Search for the cell housing the specified text and yield its (X, Y) center coordinate. 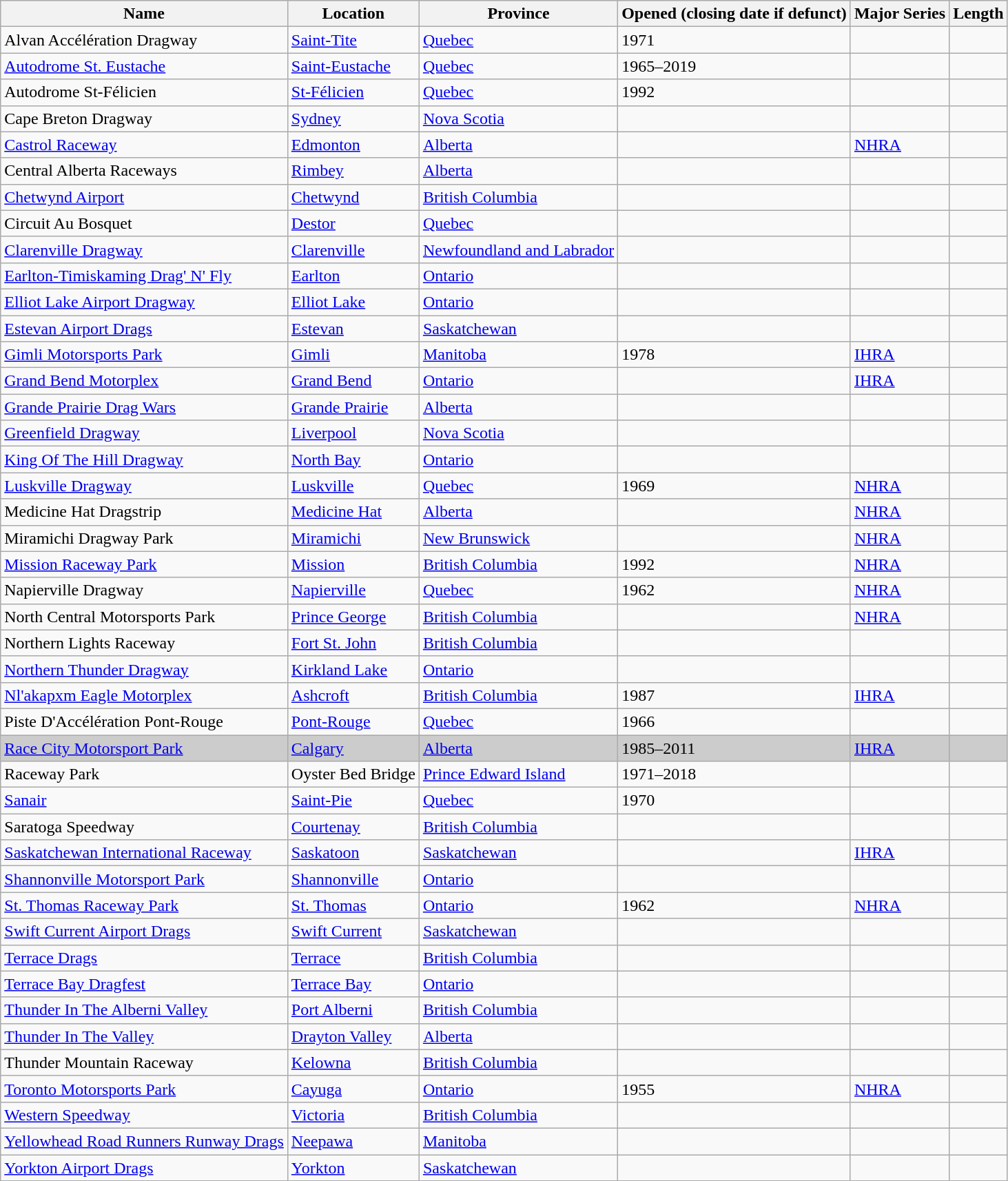
Swift Current Airport Drags (145, 932)
Luskville (353, 486)
Length (978, 14)
Napierville Dragway (145, 590)
Name (145, 14)
Destor (353, 223)
Western Speedway (145, 1115)
Chetwynd Airport (145, 197)
New Brunswick (518, 538)
Clarenville (353, 249)
Thunder Mountain Raceway (145, 1062)
Napierville (353, 590)
Cayuga (353, 1089)
1971–2018 (734, 774)
Race City Motorsport Park (145, 748)
Swift Current (353, 932)
1987 (734, 695)
Victoria (353, 1115)
Earlton (353, 276)
Saskatoon (353, 853)
Northern Thunder Dragway (145, 669)
1971 (734, 40)
Kirkland Lake (353, 669)
St-Félicien (353, 92)
Mission (353, 564)
1985–2011 (734, 748)
St. Thomas (353, 905)
Elliot Lake (353, 302)
Courtenay (353, 827)
Gimli (353, 355)
Medicine Hat Dragstrip (145, 512)
1969 (734, 486)
Kelowna (353, 1062)
Thunder In The Valley (145, 1036)
Terrace Bay Dragfest (145, 984)
Prince Edward Island (518, 774)
Oyster Bed Bridge (353, 774)
Fort St. John (353, 643)
1965–2019 (734, 66)
Saratoga Speedway (145, 827)
Raceway Park (145, 774)
Saint-Pie (353, 801)
Ashcroft (353, 695)
Terrace Drags (145, 958)
Port Alberni (353, 1010)
Chetwynd (353, 197)
Thunder In The Alberni Valley (145, 1010)
Shannonville Motorsport Park (145, 879)
Grand Bend Motorplex (145, 381)
Medicine Hat (353, 512)
Greenfield Dragway (145, 433)
Estevan (353, 329)
Toronto Motorsports Park (145, 1089)
North Central Motorsports Park (145, 617)
1966 (734, 721)
Clarenville Dragway (145, 249)
Earlton-Timiskaming Drag' N' Fly (145, 276)
1970 (734, 801)
Yellowhead Road Runners Runway Drags (145, 1141)
Sydney (353, 119)
Pont-Rouge (353, 721)
Grande Prairie Drag Wars (145, 407)
Estevan Airport Drags (145, 329)
Yorkton (353, 1168)
Grand Bend (353, 381)
Circuit Au Bosquet (145, 223)
Prince George (353, 617)
Terrace Bay (353, 984)
Luskville Dragway (145, 486)
1978 (734, 355)
Location (353, 14)
Gimli Motorsports Park (145, 355)
Shannonville (353, 879)
Cape Breton Dragway (145, 119)
Neepawa (353, 1141)
Saskatchewan International Raceway (145, 853)
Central Alberta Raceways (145, 171)
Castrol Raceway (145, 145)
St. Thomas Raceway Park (145, 905)
Sanair (145, 801)
Edmonton (353, 145)
Saint-Eustache (353, 66)
Autodrome St. Eustache (145, 66)
Liverpool (353, 433)
Province (518, 14)
Opened (closing date if defunct) (734, 14)
Miramichi (353, 538)
1955 (734, 1089)
Calgary (353, 748)
Grande Prairie (353, 407)
Nl'akapxm Eagle Motorplex (145, 695)
Drayton Valley (353, 1036)
Terrace (353, 958)
Saint-Tite (353, 40)
Mission Raceway Park (145, 564)
Major Series (900, 14)
Northern Lights Raceway (145, 643)
Alvan Accélération Dragway (145, 40)
King Of The Hill Dragway (145, 460)
Autodrome St-Félicien (145, 92)
Miramichi Dragway Park (145, 538)
Newfoundland and Labrador (518, 249)
Elliot Lake Airport Dragway (145, 302)
Rimbey (353, 171)
North Bay (353, 460)
Yorkton Airport Drags (145, 1168)
Piste D'Accélération Pont-Rouge (145, 721)
